Capture the cell that displays the provided text and extract its (X, Y) central coordinate. 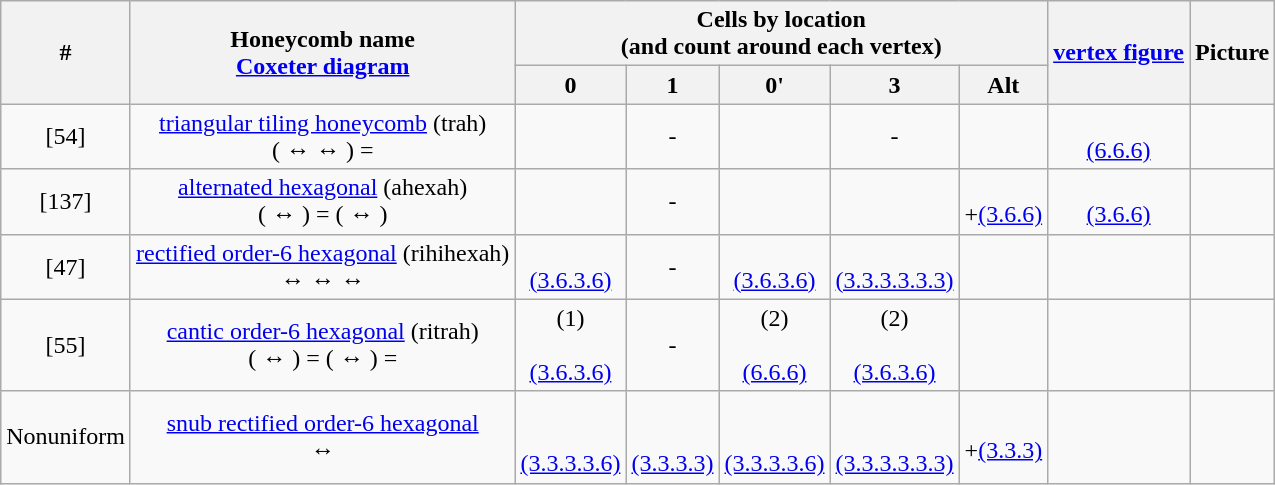
3 (894, 85)
Honeycomb nameCoxeter diagram (322, 52)
0 (570, 85)
Cells by location(and count around each vertex) (782, 34)
Picture (1232, 52)
Nonuniform (66, 437)
vertex figure (1119, 52)
(3.3.3.3) (672, 437)
0' (774, 85)
rectified order-6 hexagonal (rihihexah) ↔ ↔ ↔ (322, 266)
alternated hexagonal (ahexah)( ↔ ) = ( ↔ ) (322, 202)
snub rectified order-6 hexagonal ↔ (322, 437)
(1)(3.6.3.6) (570, 345)
# (66, 52)
[137] (66, 202)
(6.6.6) (1119, 136)
[54] (66, 136)
+(3.3.3) (1004, 437)
cantic order-6 hexagonal (ritrah)( ↔ ) = ( ↔ ) = (322, 345)
(2)(3.6.3.6) (894, 345)
(2)(6.6.6) (774, 345)
[47] (66, 266)
(3.6.6) (1119, 202)
triangular tiling honeycomb (trah)( ↔ ↔ ) = (322, 136)
Alt (1004, 85)
+(3.6.6) (1004, 202)
1 (672, 85)
[55] (66, 345)
